Detect which cell encompasses the target text, then output its [x, y] center coordinate. 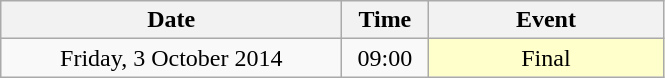
Friday, 3 October 2014 [172, 58]
Final [546, 58]
Date [172, 20]
Time [385, 20]
Event [546, 20]
09:00 [385, 58]
